Provide the [x, y] coordinate of the cell's center where the given text is located.  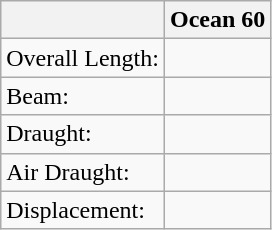
Overall Length: [83, 58]
Air Draught: [83, 172]
Displacement: [83, 210]
Ocean 60 [217, 20]
Draught: [83, 134]
Beam: [83, 96]
